Locate the cell with the specified text and output its [x, y] center coordinate. 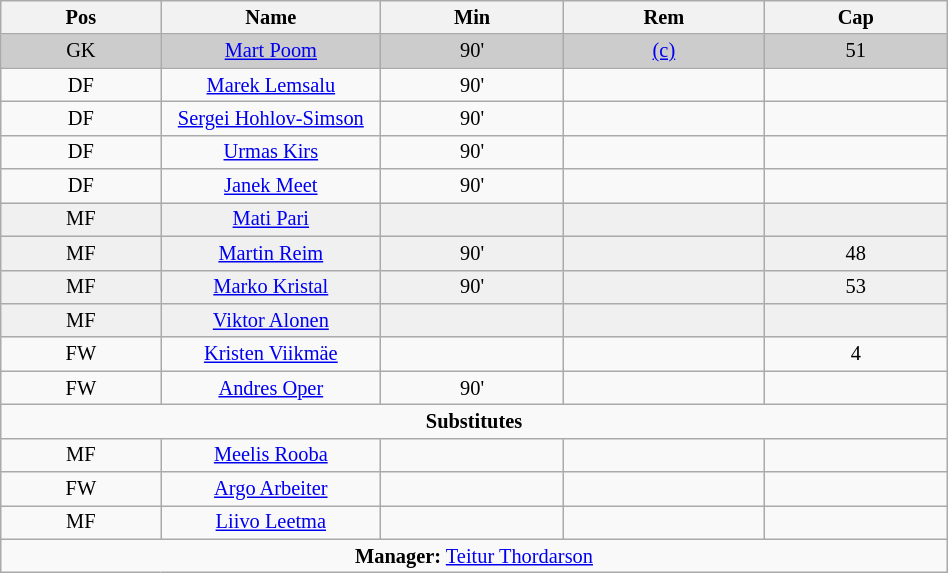
53 [856, 287]
GK [81, 51]
Rem [664, 17]
Argo Arbeiter [271, 489]
Janek Meet [271, 186]
48 [856, 253]
Substitutes [474, 421]
Kristen Viikmäe [271, 354]
Manager: Teitur Thordarson [474, 556]
Viktor Alonen [271, 320]
4 [856, 354]
(c) [664, 51]
Mati Pari [271, 219]
51 [856, 51]
Andres Oper [271, 388]
Meelis Rooba [271, 455]
Mart Poom [271, 51]
Marko Kristal [271, 287]
Sergei Hohlov-Simson [271, 118]
Pos [81, 17]
Martin Reim [271, 253]
Marek Lemsalu [271, 85]
Liivo Leetma [271, 522]
Urmas Kirs [271, 152]
Min [472, 17]
Cap [856, 17]
Name [271, 17]
